For the text-containing cell, return its midpoint in [X, Y] coordinate format. 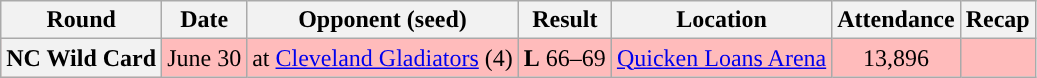
Date [204, 20]
June 30 [204, 58]
Result [564, 20]
Recap [998, 20]
13,896 [896, 58]
L 66–69 [564, 58]
at Cleveland Gladiators (4) [383, 58]
NC Wild Card [82, 58]
Attendance [896, 20]
Quicken Loans Arena [721, 58]
Location [721, 20]
Round [82, 20]
Opponent (seed) [383, 20]
